Find where the given text appears and provide that cell's center as [X, Y] coordinate. 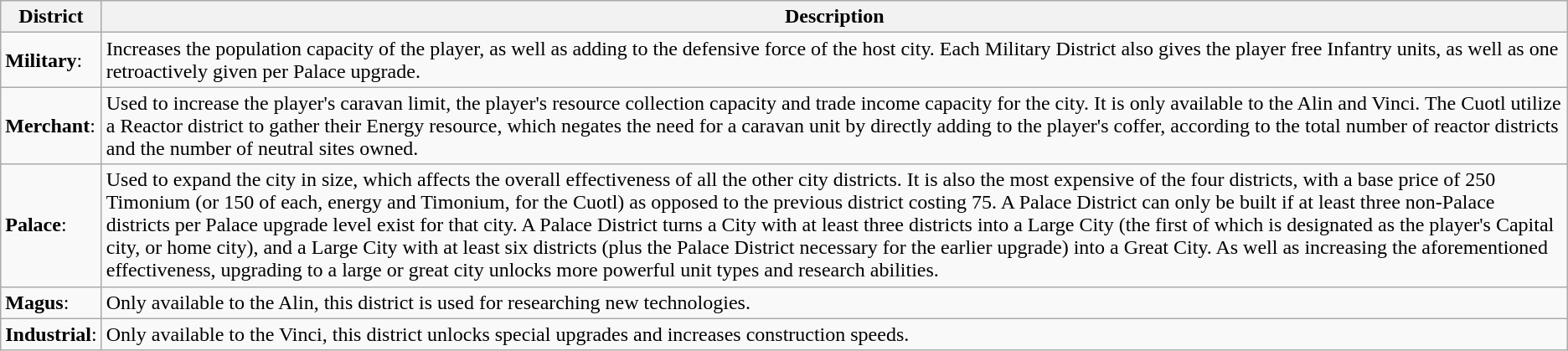
Magus: [51, 302]
Military: [51, 60]
Industrial: [51, 334]
Only available to the Alin, this district is used for researching new technologies. [834, 302]
Only available to the Vinci, this district unlocks special upgrades and increases construction speeds. [834, 334]
Description [834, 17]
Palace: [51, 225]
Merchant: [51, 126]
District [51, 17]
